Return (X, Y) of the center of cell containing provided text 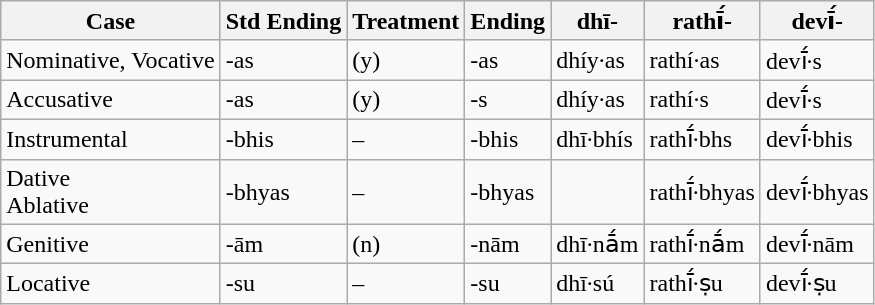
(n) (406, 244)
dhī·nā́m (598, 244)
dhī·bhís (598, 139)
Case (110, 21)
-ām (283, 244)
dhī·sú (598, 284)
rathī́·nā́m (702, 244)
-s (508, 100)
rathī́·bhs (702, 139)
dhī- (598, 21)
Dative Ablative (110, 192)
rathí·as (702, 60)
-nām (508, 244)
devī́·bhis (817, 139)
Treatment (406, 21)
rathī́- (702, 21)
Std Ending (283, 21)
Accusative (110, 100)
rathí·s (702, 100)
rathī́·bhyas (702, 192)
Ending (508, 21)
devī́·ṣu (817, 284)
devī́- (817, 21)
Genitive (110, 244)
Nominative, Vocative (110, 60)
devī́·bhyas (817, 192)
devī́·nām (817, 244)
Locative (110, 284)
rathī́·ṣu (702, 284)
Instrumental (110, 139)
